Identify which cell holds the provided text, then report its [X, Y] central coordinate. 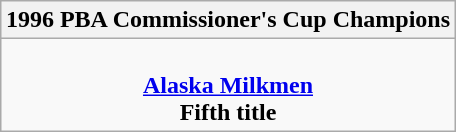
1996 PBA Commissioner's Cup Champions [228, 20]
Alaska Milkmen Fifth title [228, 85]
